Return the (X, Y) coordinate for the center point of the cell that contains the specified text.  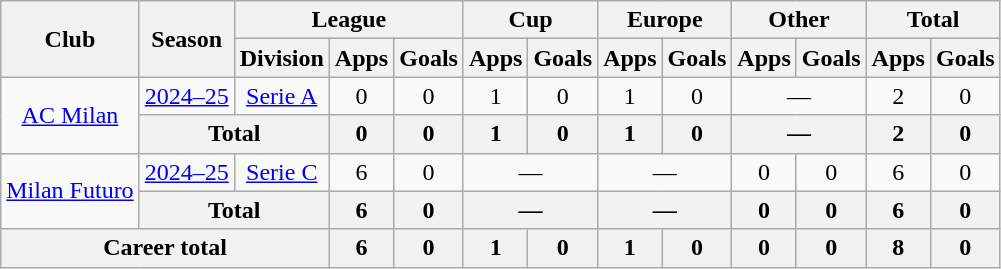
Club (70, 39)
Division (282, 58)
Cup (530, 20)
Milan Futuro (70, 191)
Europe (665, 20)
AC Milan (70, 115)
Season (186, 39)
Career total (166, 248)
League (348, 20)
Serie A (282, 96)
8 (898, 248)
Other (799, 20)
Serie C (282, 172)
